Pinpoint the cell where the given text exists, returning its [X, Y] midpoint coordinate. 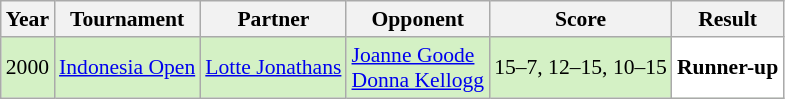
Joanne Goode Donna Kellogg [418, 68]
Tournament [127, 19]
Score [580, 19]
15–7, 12–15, 10–15 [580, 68]
Year [28, 19]
Indonesia Open [127, 68]
Runner-up [728, 68]
2000 [28, 68]
Result [728, 19]
Opponent [418, 19]
Partner [273, 19]
Lotte Jonathans [273, 68]
